From the cell containing the given text, extract its center point as (X, Y) coordinate. 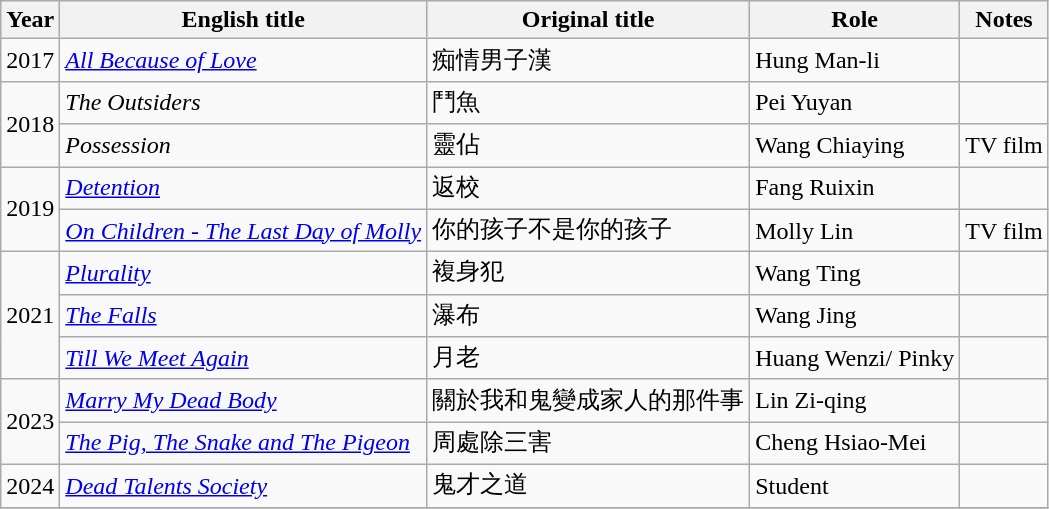
The Pig, The Snake and The Pigeon (244, 444)
瀑布 (588, 316)
Notes (1004, 20)
2018 (30, 124)
Possession (244, 146)
Wang Jing (855, 316)
鬼才之道 (588, 486)
2021 (30, 316)
Year (30, 20)
Student (855, 486)
Huang Wenzi/ Pinky (855, 358)
The Falls (244, 316)
Pei Yuyan (855, 102)
Fang Ruixin (855, 188)
周處除三害 (588, 444)
2024 (30, 486)
2017 (30, 60)
返校 (588, 188)
The Outsiders (244, 102)
Dead Talents Society (244, 486)
Lin Zi-qing (855, 400)
Marry My Dead Body (244, 400)
痴情男子漢 (588, 60)
Original title (588, 20)
Wang Chiaying (855, 146)
Wang Ting (855, 274)
月老 (588, 358)
Role (855, 20)
關於我和鬼變成家人的那件事 (588, 400)
All Because of Love (244, 60)
鬥魚 (588, 102)
Hung Man-li (855, 60)
2019 (30, 208)
Molly Lin (855, 230)
Plurality (244, 274)
English title (244, 20)
Detention (244, 188)
Cheng Hsiao-Mei (855, 444)
Till We Meet Again (244, 358)
On Children - The Last Day of Molly (244, 230)
靈佔 (588, 146)
複身犯 (588, 274)
你的孩子不是你的孩子 (588, 230)
2023 (30, 422)
